Capture the cell that displays the provided text and extract its (x, y) central coordinate. 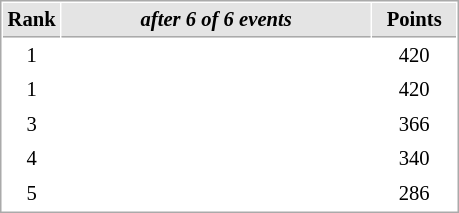
Points (414, 20)
5 (32, 194)
366 (414, 124)
286 (414, 194)
after 6 of 6 events (216, 20)
Rank (32, 20)
3 (32, 124)
340 (414, 158)
4 (32, 158)
